Search for the cell housing the specified text and yield its [X, Y] center coordinate. 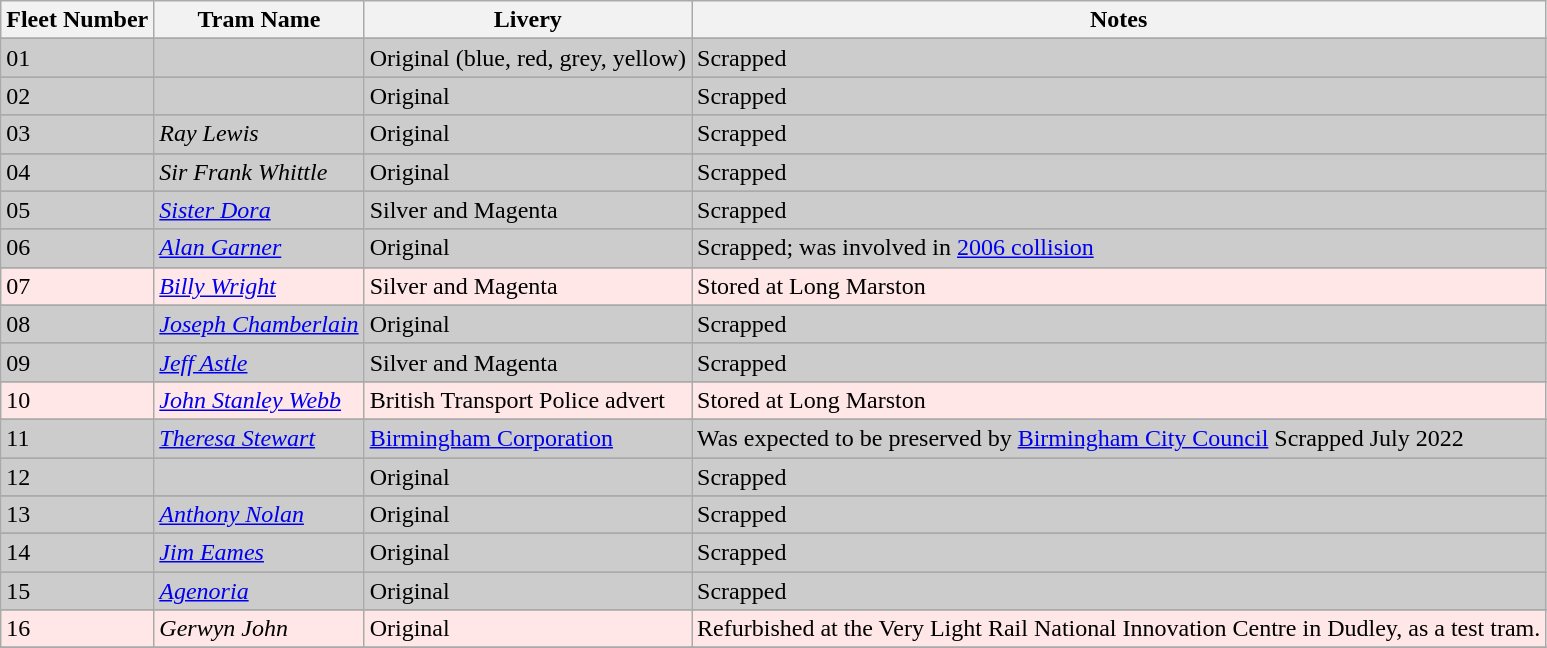
Notes [1119, 20]
Tram Name [259, 20]
Joseph Chamberlain [259, 324]
Theresa Stewart [259, 438]
11 [78, 438]
Original (blue, red, grey, yellow) [528, 58]
Birmingham Corporation [528, 438]
Ray Lewis [259, 134]
07 [78, 286]
Agenoria [259, 591]
10 [78, 400]
03 [78, 134]
02 [78, 96]
Jim Eames [259, 553]
08 [78, 324]
04 [78, 172]
Fleet Number [78, 20]
Livery [528, 20]
Billy Wright [259, 286]
16 [78, 629]
06 [78, 248]
Was expected to be preserved by Birmingham City Council Scrapped July 2022 [1119, 438]
01 [78, 58]
Gerwyn John [259, 629]
Sister Dora [259, 210]
Alan Garner [259, 248]
14 [78, 553]
British Transport Police advert [528, 400]
15 [78, 591]
05 [78, 210]
John Stanley Webb [259, 400]
Sir Frank Whittle [259, 172]
Anthony Nolan [259, 515]
Refurbished at the Very Light Rail National Innovation Centre in Dudley, as a test tram. [1119, 629]
Jeff Astle [259, 362]
13 [78, 515]
Scrapped; was involved in 2006 collision [1119, 248]
09 [78, 362]
12 [78, 477]
